Locate the cell with the specified text and output its (x, y) center coordinate. 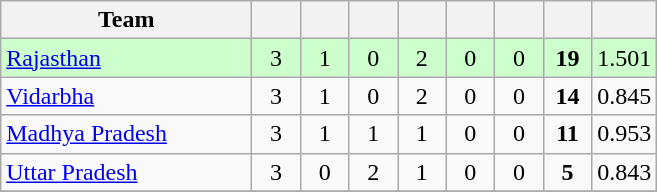
Madhya Pradesh (126, 134)
Uttar Pradesh (126, 172)
0.843 (624, 172)
5 (568, 172)
Vidarbha (126, 96)
Team (126, 20)
11 (568, 134)
1.501 (624, 58)
19 (568, 58)
14 (568, 96)
0.953 (624, 134)
Rajasthan (126, 58)
0.845 (624, 96)
